Identify which cell holds the provided text, then report its (x, y) central coordinate. 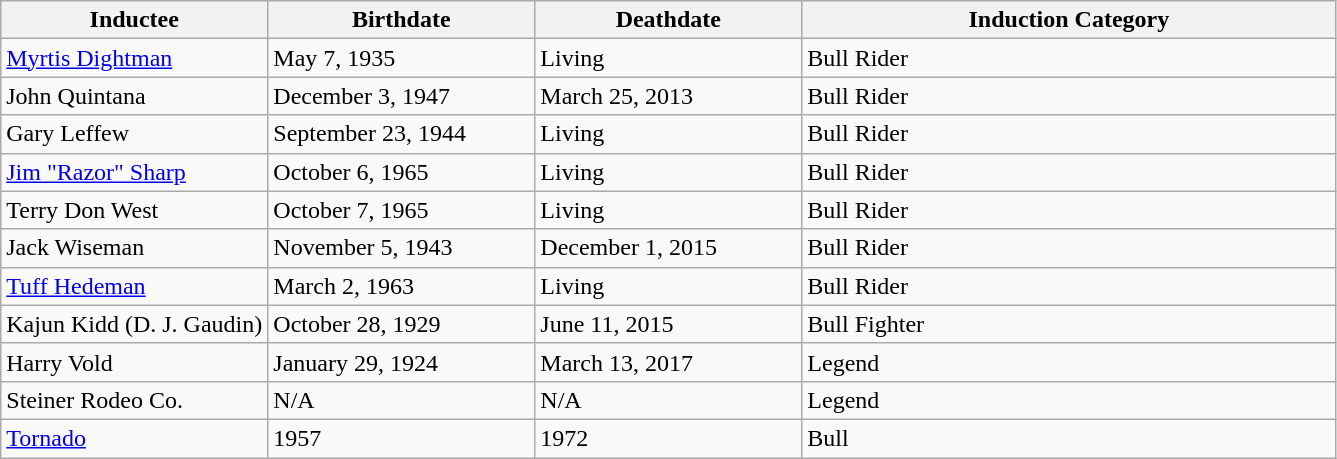
Bull Fighter (1069, 324)
1972 (668, 438)
Kajun Kidd (D. J. Gaudin) (134, 324)
October 7, 1965 (402, 210)
Birthdate (402, 20)
March 13, 2017 (668, 362)
December 3, 1947 (402, 96)
Tornado (134, 438)
1957 (402, 438)
Jim "Razor" Sharp (134, 172)
October 6, 1965 (402, 172)
Induction Category (1069, 20)
November 5, 1943 (402, 248)
Harry Vold (134, 362)
June 11, 2015 (668, 324)
May 7, 1935 (402, 58)
January 29, 1924 (402, 362)
March 2, 1963 (402, 286)
Steiner Rodeo Co. (134, 400)
Jack Wiseman (134, 248)
Inductee (134, 20)
October 28, 1929 (402, 324)
John Quintana (134, 96)
December 1, 2015 (668, 248)
Terry Don West (134, 210)
Myrtis Dightman (134, 58)
Bull (1069, 438)
Gary Leffew (134, 134)
Tuff Hedeman (134, 286)
September 23, 1944 (402, 134)
Deathdate (668, 20)
March 25, 2013 (668, 96)
